Find where the given text appears and provide that cell's center as (x, y) coordinate. 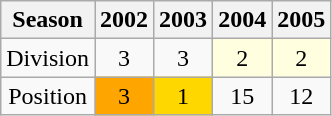
1 (184, 96)
12 (302, 96)
Season (48, 20)
2005 (302, 20)
15 (242, 96)
Position (48, 96)
2002 (124, 20)
Division (48, 58)
2003 (184, 20)
2004 (242, 20)
